Locate the cell with the specified text and output its [x, y] center coordinate. 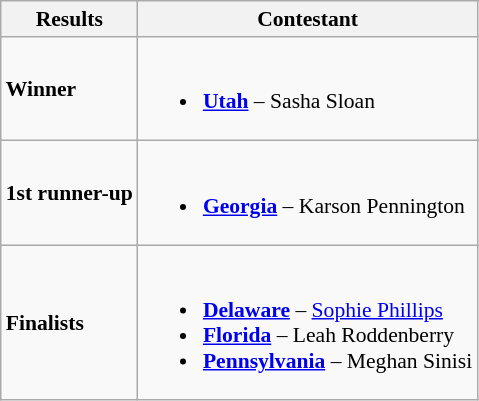
1st runner-up [70, 193]
Results [70, 19]
Utah – Sasha Sloan [308, 89]
Delaware – Sophie Phillips Florida – Leah Roddenberry Pennsylvania – Meghan Sinisi [308, 322]
Contestant [308, 19]
Georgia – Karson Pennington [308, 193]
Finalists [70, 322]
Winner [70, 89]
